Search for the cell housing the specified text and yield its (X, Y) center coordinate. 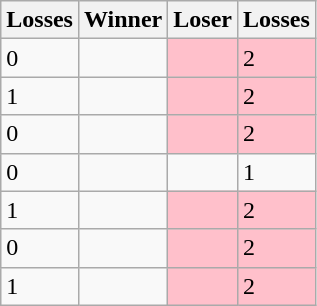
Winner (122, 20)
Loser (203, 20)
